Detect which cell encompasses the target text, then output its (x, y) center coordinate. 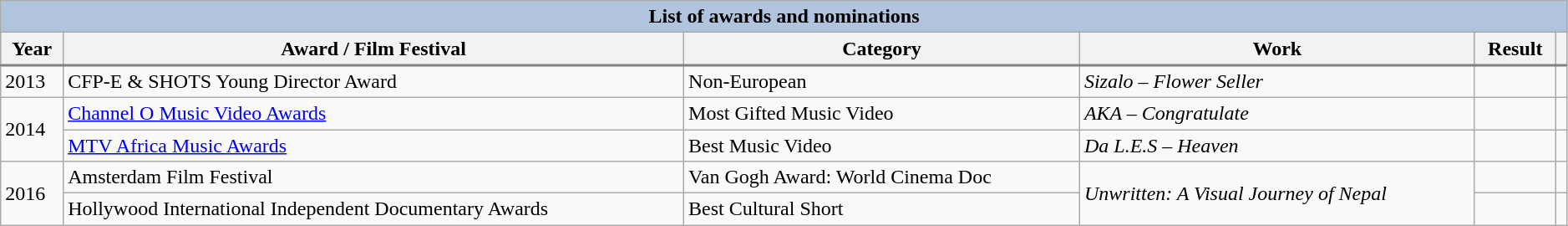
2013 (32, 82)
List of awards and nominations (784, 17)
Result (1515, 49)
Work (1276, 49)
Best Music Video (882, 145)
Channel O Music Video Awards (374, 113)
CFP-E & SHOTS Young Director Award (374, 82)
Van Gogh Award: World Cinema Doc (882, 177)
Hollywood International Independent Documentary Awards (374, 209)
2014 (32, 129)
Year (32, 49)
Amsterdam Film Festival (374, 177)
Unwritten: A Visual Journey of Nepal (1276, 193)
Award / Film Festival (374, 49)
Category (882, 49)
Most Gifted Music Video (882, 113)
Best Cultural Short (882, 209)
Non-European (882, 82)
Sizalo – Flower Seller (1276, 82)
Da L.E.S – Heaven (1276, 145)
AKA – Congratulate (1276, 113)
2016 (32, 193)
MTV Africa Music Awards (374, 145)
